Pinpoint the cell where the given text exists, returning its (x, y) midpoint coordinate. 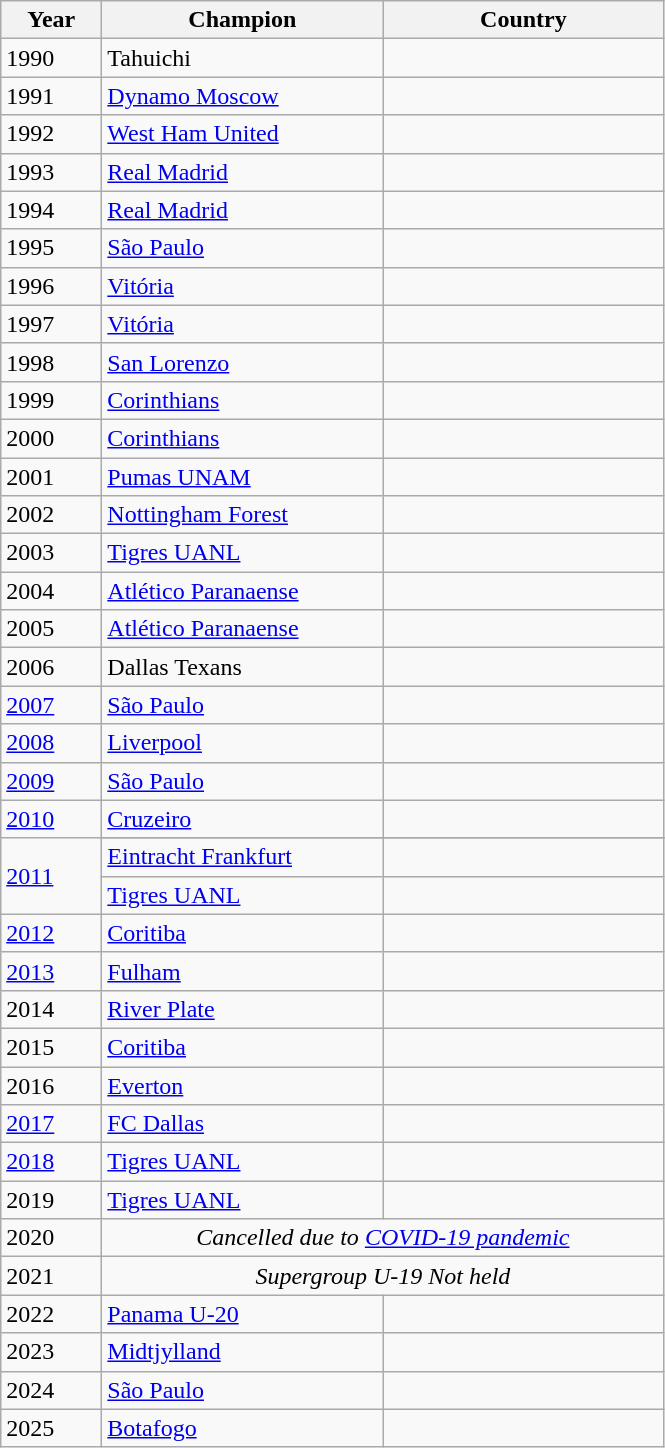
1998 (52, 362)
Midtjylland (242, 1352)
Dallas Texans (242, 667)
Champion (242, 20)
1996 (52, 286)
2004 (52, 591)
Nottingham Forest (242, 515)
FC Dallas (242, 1124)
Pumas UNAM (242, 477)
2012 (52, 933)
Fulham (242, 971)
2017 (52, 1124)
Country (524, 20)
2023 (52, 1352)
2016 (52, 1085)
2015 (52, 1047)
Supergroup U-19 Not held (383, 1276)
Cruzeiro (242, 819)
Eintracht Frankfurt (242, 857)
Panama U-20 (242, 1314)
Tahuichi (242, 58)
West Ham United (242, 134)
2009 (52, 781)
2014 (52, 1009)
2010 (52, 819)
2011 (52, 876)
1991 (52, 96)
2024 (52, 1390)
Cancelled due to COVID-19 pandemic (383, 1238)
Dynamo Moscow (242, 96)
2006 (52, 667)
1993 (52, 172)
2002 (52, 515)
2020 (52, 1238)
2019 (52, 1200)
2001 (52, 477)
Botafogo (242, 1428)
1995 (52, 248)
1990 (52, 58)
1999 (52, 400)
1994 (52, 210)
2018 (52, 1162)
2000 (52, 438)
Everton (242, 1085)
2007 (52, 705)
1992 (52, 134)
2013 (52, 971)
2025 (52, 1428)
Year (52, 20)
2008 (52, 743)
2003 (52, 553)
1997 (52, 324)
San Lorenzo (242, 362)
2005 (52, 629)
River Plate (242, 1009)
2021 (52, 1276)
Liverpool (242, 743)
2022 (52, 1314)
